Find where the given text appears and provide that cell's center as (X, Y) coordinate. 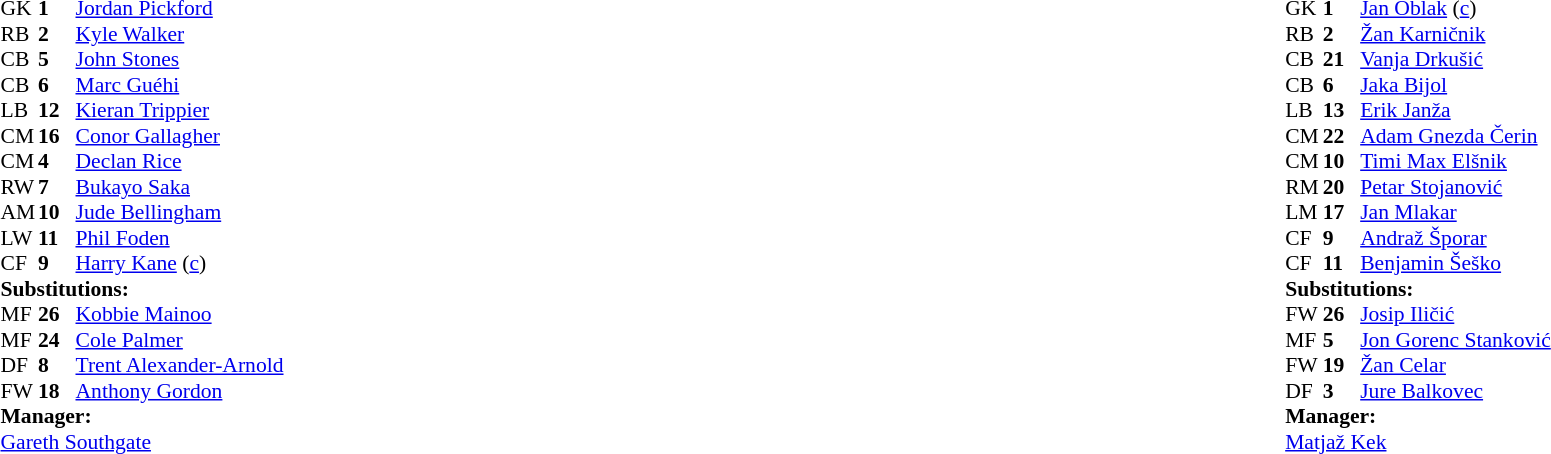
Cole Palmer (180, 340)
Trent Alexander-Arnold (180, 365)
24 (57, 340)
13 (1342, 111)
Kyle Walker (180, 34)
Žan Karničnik (1456, 34)
Jure Balkovec (1456, 391)
22 (1342, 136)
Declan Rice (180, 161)
Bukayo Saka (180, 187)
Jaka Bijol (1456, 85)
Josip Iličić (1456, 315)
Andraž Šporar (1456, 238)
Žan Celar (1456, 365)
John Stones (180, 59)
AM (19, 213)
17 (1342, 213)
Erik Janža (1456, 111)
RM (1304, 187)
Marc Guéhi (180, 85)
Kobbie Mainoo (180, 315)
Petar Stojanović (1456, 187)
Jon Gorenc Stanković (1456, 340)
16 (57, 136)
LM (1304, 213)
Timi Max Elšnik (1456, 161)
20 (1342, 187)
Jude Bellingham (180, 213)
Phil Foden (180, 238)
Kieran Trippier (180, 111)
4 (57, 161)
18 (57, 391)
RW (19, 187)
7 (57, 187)
Benjamin Šeško (1456, 263)
Jan Mlakar (1456, 213)
3 (1342, 391)
Harry Kane (c) (180, 263)
Anthony Gordon (180, 391)
Adam Gnezda Čerin (1456, 136)
Conor Gallagher (180, 136)
8 (57, 365)
19 (1342, 365)
12 (57, 111)
21 (1342, 59)
Vanja Drkušić (1456, 59)
LW (19, 238)
